Determine the (X, Y) coordinate at the center of the cell enclosing the given text.  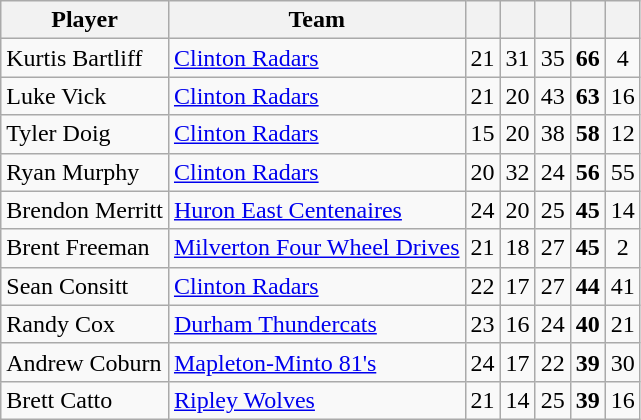
32 (518, 172)
Player (85, 20)
Team (316, 20)
55 (622, 172)
15 (482, 134)
Tyler Doig (85, 134)
23 (482, 324)
41 (622, 286)
63 (588, 96)
43 (552, 96)
31 (518, 58)
18 (518, 248)
58 (588, 134)
4 (622, 58)
56 (588, 172)
Huron East Centenaires (316, 210)
Ripley Wolves (316, 400)
Sean Consitt (85, 286)
30 (622, 362)
Randy Cox (85, 324)
44 (588, 286)
66 (588, 58)
Kurtis Bartliff (85, 58)
38 (552, 134)
Brent Freeman (85, 248)
Milverton Four Wheel Drives (316, 248)
2 (622, 248)
Brendon Merritt (85, 210)
Luke Vick (85, 96)
Mapleton-Minto 81's (316, 362)
40 (588, 324)
Brett Catto (85, 400)
35 (552, 58)
Ryan Murphy (85, 172)
Durham Thundercats (316, 324)
Andrew Coburn (85, 362)
12 (622, 134)
